Determine the (x, y) coordinate at the center of the cell enclosing the given text.  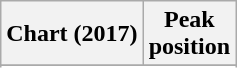
Chart (2017) (72, 34)
Peak position (189, 34)
